For the text-containing cell, return its midpoint in [x, y] coordinate format. 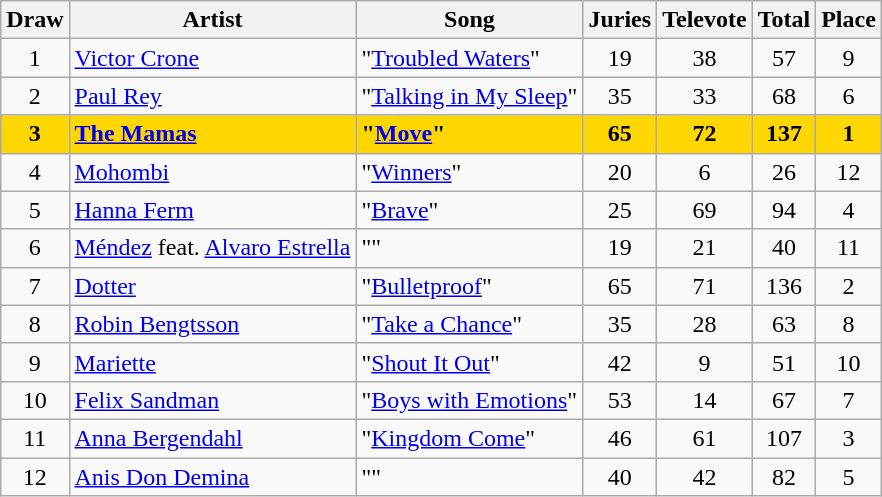
Méndez feat. Alvaro Estrella [212, 248]
69 [704, 210]
"Kingdom Come" [470, 438]
72 [704, 134]
The Mamas [212, 134]
21 [704, 248]
63 [784, 324]
51 [784, 362]
"Bulletproof" [470, 286]
"Troubled Waters" [470, 58]
137 [784, 134]
67 [784, 400]
82 [784, 477]
Dotter [212, 286]
107 [784, 438]
"Brave" [470, 210]
"Take a Chance" [470, 324]
"Talking in My Sleep" [470, 96]
33 [704, 96]
Mariette [212, 362]
136 [784, 286]
94 [784, 210]
Felix Sandman [212, 400]
57 [784, 58]
Mohombi [212, 172]
53 [620, 400]
Place [849, 20]
26 [784, 172]
"Boys with Emotions" [470, 400]
46 [620, 438]
"Shout It Out" [470, 362]
20 [620, 172]
Song [470, 20]
Anna Bergendahl [212, 438]
Artist [212, 20]
"Move" [470, 134]
"Winners" [470, 172]
61 [704, 438]
68 [784, 96]
Total [784, 20]
38 [704, 58]
71 [704, 286]
Robin Bengtsson [212, 324]
Juries [620, 20]
Victor Crone [212, 58]
14 [704, 400]
28 [704, 324]
Paul Rey [212, 96]
Anis Don Demina [212, 477]
25 [620, 210]
Hanna Ferm [212, 210]
Draw [35, 20]
Televote [704, 20]
